Capture the cell that displays the provided text and extract its [x, y] central coordinate. 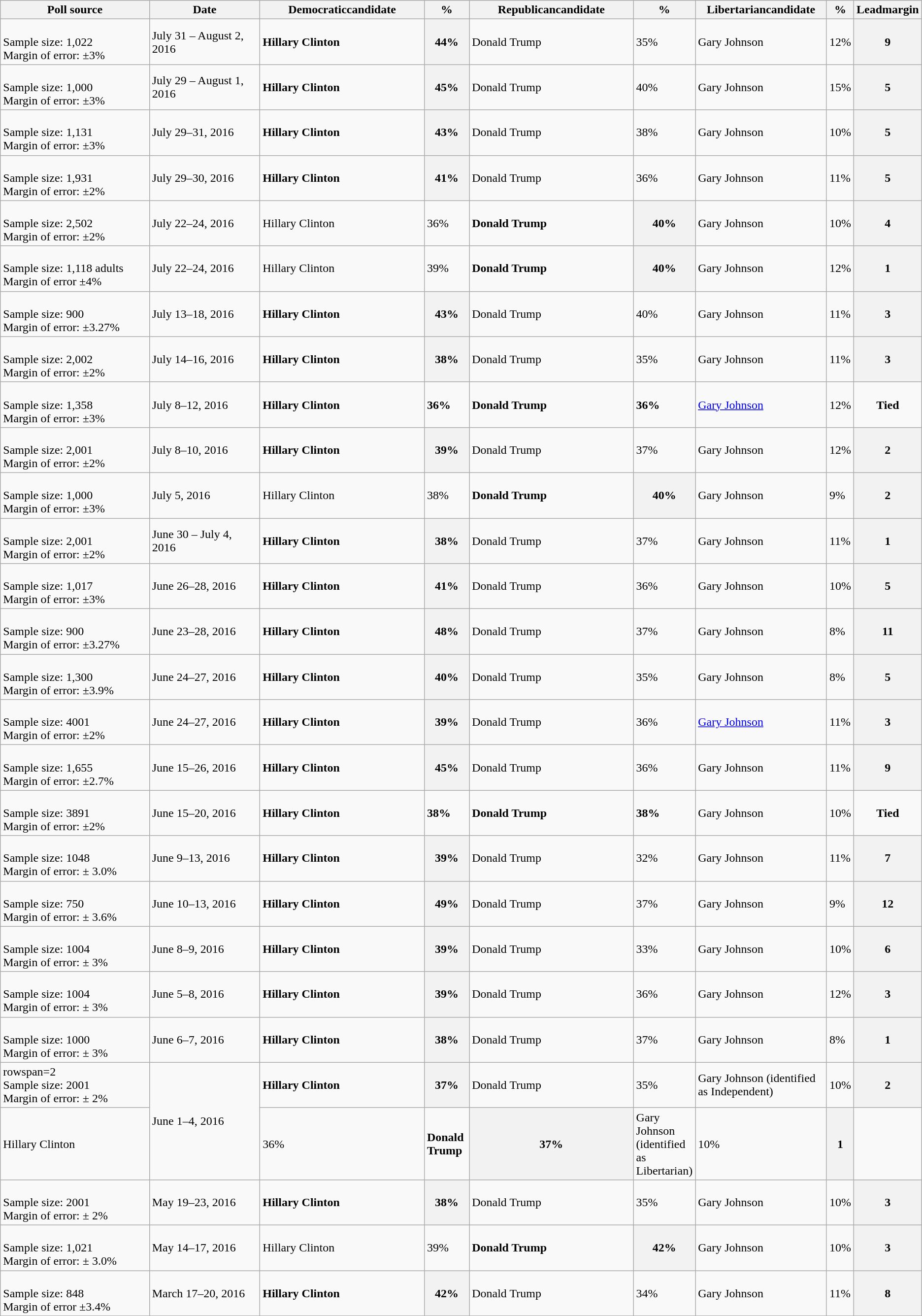
Sample size: 750Margin of error: ± 3.6% [75, 904]
Sample size: 2001Margin of error: ± 2% [75, 1202]
Democraticcandidate [342, 10]
June 26–28, 2016 [205, 586]
July 29–30, 2016 [205, 178]
June 15–26, 2016 [205, 768]
July 5, 2016 [205, 495]
July 14–16, 2016 [205, 359]
Sample size: 3891Margin of error: ±2% [75, 813]
7 [888, 858]
48% [446, 632]
July 13–18, 2016 [205, 314]
Sample size: 1,021Margin of error: ± 3.0% [75, 1248]
Gary Johnson (identified as Independent) [761, 1085]
Sample size: 2,002Margin of error: ±2% [75, 359]
Sample size: 1,300Margin of error: ±3.9% [75, 677]
Sample size: 1,655Margin of error: ±2.7% [75, 768]
Date [205, 10]
Sample size: 1,017Margin of error: ±3% [75, 586]
July 8–10, 2016 [205, 450]
July 8–12, 2016 [205, 405]
4 [888, 223]
Sample size: 2,502Margin of error: ±2% [75, 223]
Sample size: 1000Margin of error: ± 3% [75, 1040]
July 29 – August 1, 2016 [205, 87]
June 1–4, 2016 [205, 1121]
6 [888, 949]
June 9–13, 2016 [205, 858]
rowspan=2 Sample size: 2001Margin of error: ± 2% [75, 1085]
June 6–7, 2016 [205, 1040]
11 [888, 632]
Sample size: 848Margin of error ±3.4% [75, 1293]
July 31 – August 2, 2016 [205, 42]
June 8–9, 2016 [205, 949]
33% [664, 949]
8 [888, 1293]
Sample size: 1048Margin of error: ± 3.0% [75, 858]
Sample size: 1,118 adultsMargin of error ±4% [75, 269]
Gary Johnson (identified as Libertarian) [664, 1144]
34% [664, 1293]
June 30 – July 4, 2016 [205, 541]
Sample size: 1,931Margin of error: ±2% [75, 178]
12 [888, 904]
15% [840, 87]
Sample size: 1,131Margin of error: ±3% [75, 133]
Sample size: 4001Margin of error: ±2% [75, 722]
Leadmargin [888, 10]
Poll source [75, 10]
June 15–20, 2016 [205, 813]
32% [664, 858]
Sample size: 1,022Margin of error: ±3% [75, 42]
July 29–31, 2016 [205, 133]
44% [446, 42]
June 5–8, 2016 [205, 994]
49% [446, 904]
June 10–13, 2016 [205, 904]
Libertariancandidate [761, 10]
March 17–20, 2016 [205, 1293]
May 14–17, 2016 [205, 1248]
June 23–28, 2016 [205, 632]
Sample size: 1,358Margin of error: ±3% [75, 405]
Republicancandidate [552, 10]
May 19–23, 2016 [205, 1202]
